Provide the (X, Y) coordinate of the cell's center where the given text is located.  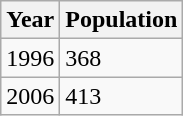
1996 (30, 58)
413 (122, 96)
Year (30, 20)
2006 (30, 96)
368 (122, 58)
Population (122, 20)
